Output the [x, y] coordinate of the center of the cell containing the given text.  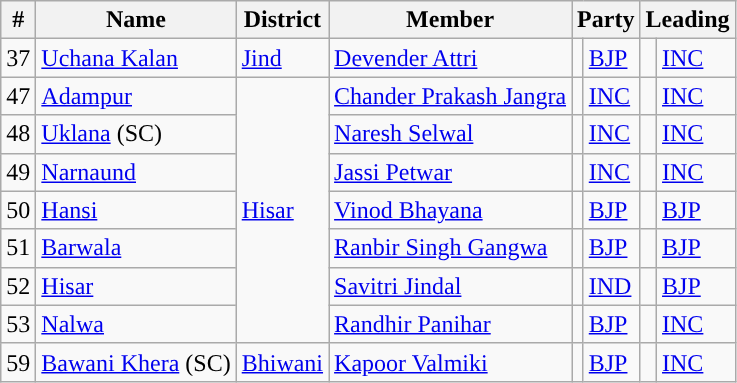
Nalwa [136, 324]
48 [18, 134]
37 [18, 58]
Chander Prakash Jangra [450, 96]
IND [612, 286]
Ranbir Singh Gangwa [450, 248]
50 [18, 210]
Bawani Khera (SC) [136, 362]
59 [18, 362]
Naresh Selwal [450, 134]
Randhir Panihar [450, 324]
Adampur [136, 96]
53 [18, 324]
49 [18, 172]
# [18, 20]
Barwala [136, 248]
Party [606, 20]
Narnaund [136, 172]
51 [18, 248]
Name [136, 20]
47 [18, 96]
Kapoor Valmiki [450, 362]
Member [450, 20]
Bhiwani [282, 362]
District [282, 20]
Hansi [136, 210]
Jind [282, 58]
Savitri Jindal [450, 286]
Vinod Bhayana [450, 210]
Uchana Kalan [136, 58]
Uklana (SC) [136, 134]
Jassi Petwar [450, 172]
52 [18, 286]
Devender Attri [450, 58]
Leading [688, 20]
